Extract the [x, y] coordinate from the center of the cell holding the provided text.  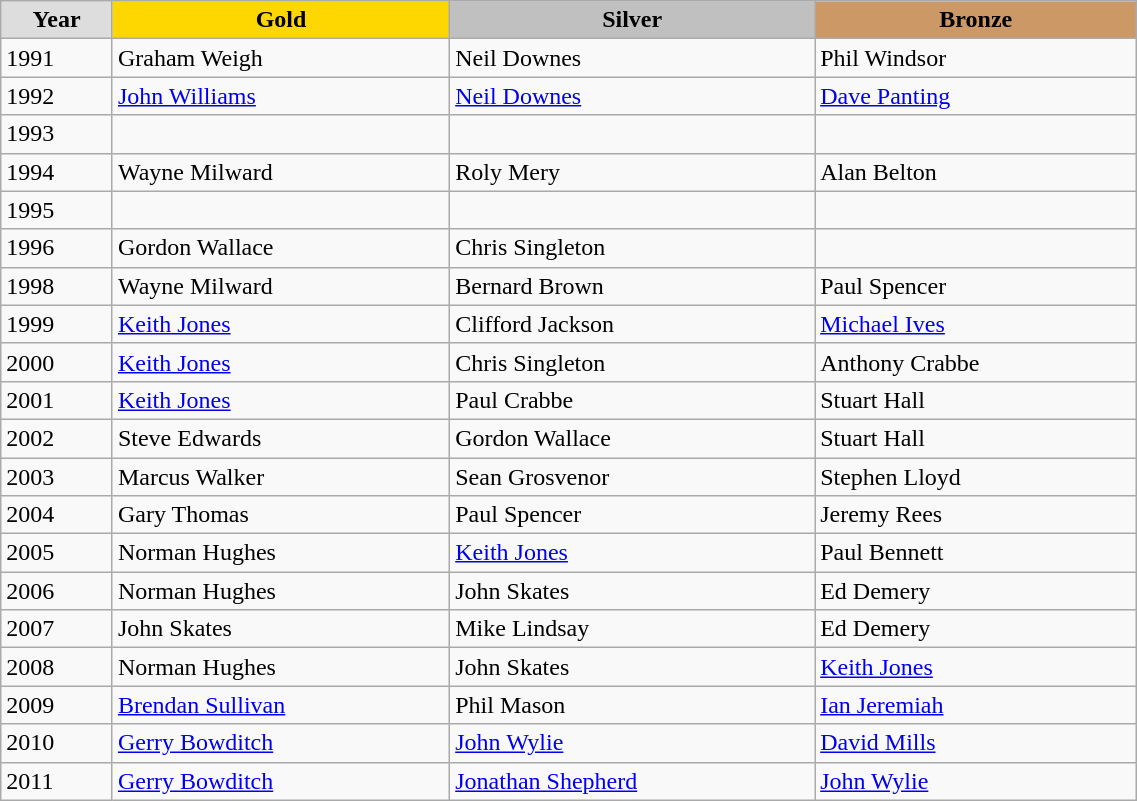
1999 [57, 324]
Graham Weigh [280, 58]
2000 [57, 362]
Gary Thomas [280, 515]
Michael Ives [976, 324]
2007 [57, 629]
Phil Windsor [976, 58]
Ian Jeremiah [976, 705]
Bernard Brown [632, 286]
2001 [57, 400]
Sean Grosvenor [632, 477]
1995 [57, 210]
Jeremy Rees [976, 515]
Stephen Lloyd [976, 477]
1998 [57, 286]
Phil Mason [632, 705]
Clifford Jackson [632, 324]
Brendan Sullivan [280, 705]
2010 [57, 743]
1992 [57, 96]
2006 [57, 591]
Bronze [976, 20]
2009 [57, 705]
1996 [57, 248]
2003 [57, 477]
David Mills [976, 743]
Paul Bennett [976, 553]
2005 [57, 553]
Dave Panting [976, 96]
1991 [57, 58]
2002 [57, 438]
Roly Mery [632, 172]
Jonathan Shepherd [632, 781]
Paul Crabbe [632, 400]
Marcus Walker [280, 477]
2004 [57, 515]
1994 [57, 172]
Steve Edwards [280, 438]
1993 [57, 134]
John Williams [280, 96]
Gold [280, 20]
Alan Belton [976, 172]
Mike Lindsay [632, 629]
2008 [57, 667]
Year [57, 20]
Anthony Crabbe [976, 362]
2011 [57, 781]
Silver [632, 20]
